Extract the [X, Y] coordinate from the center of the cell holding the provided text.  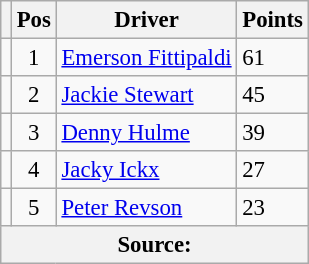
Jackie Stewart [146, 95]
Driver [146, 20]
Emerson Fittipaldi [146, 58]
3 [34, 133]
39 [272, 133]
Points [272, 20]
4 [34, 170]
45 [272, 95]
2 [34, 95]
Denny Hulme [146, 133]
Peter Revson [146, 208]
27 [272, 170]
23 [272, 208]
Jacky Ickx [146, 170]
Source: [155, 245]
5 [34, 208]
1 [34, 58]
Pos [34, 20]
61 [272, 58]
